For the text-containing cell, return its midpoint in [x, y] coordinate format. 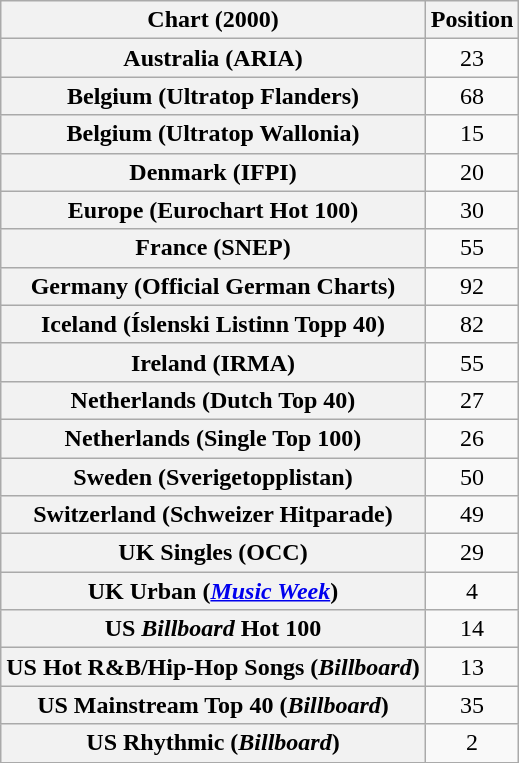
20 [472, 172]
35 [472, 705]
2 [472, 743]
France (SNEP) [213, 248]
US Mainstream Top 40 (Billboard) [213, 705]
92 [472, 286]
49 [472, 515]
Chart (2000) [213, 20]
15 [472, 134]
29 [472, 553]
14 [472, 629]
50 [472, 477]
US Rhythmic (Billboard) [213, 743]
68 [472, 96]
26 [472, 438]
US Hot R&B/Hip-Hop Songs (Billboard) [213, 667]
4 [472, 591]
Ireland (IRMA) [213, 362]
Europe (Eurochart Hot 100) [213, 210]
Belgium (Ultratop Flanders) [213, 96]
82 [472, 324]
Australia (ARIA) [213, 58]
Germany (Official German Charts) [213, 286]
30 [472, 210]
UK Urban (Music Week) [213, 591]
Switzerland (Schweizer Hitparade) [213, 515]
Netherlands (Dutch Top 40) [213, 400]
Iceland (Íslenski Listinn Topp 40) [213, 324]
UK Singles (OCC) [213, 553]
Denmark (IFPI) [213, 172]
US Billboard Hot 100 [213, 629]
Sweden (Sverigetopplistan) [213, 477]
27 [472, 400]
Netherlands (Single Top 100) [213, 438]
13 [472, 667]
Position [472, 20]
Belgium (Ultratop Wallonia) [213, 134]
23 [472, 58]
